For the text-containing cell, return its midpoint in (X, Y) coordinate format. 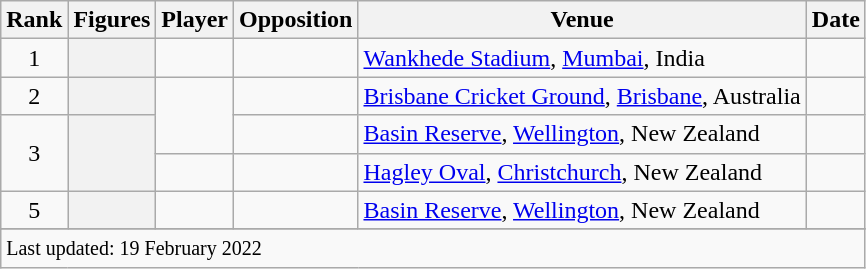
Venue (582, 20)
Opposition (296, 20)
Wankhede Stadium, Mumbai, India (582, 58)
Date (836, 20)
Hagley Oval, Christchurch, New Zealand (582, 172)
5 (34, 210)
Brisbane Cricket Ground, Brisbane, Australia (582, 96)
Rank (34, 20)
Last updated: 19 February 2022 (434, 248)
1 (34, 58)
Figures (112, 20)
2 (34, 96)
Player (195, 20)
3 (34, 153)
